Scan for the cell matching the given text and deliver its (X, Y) coordinate at center. 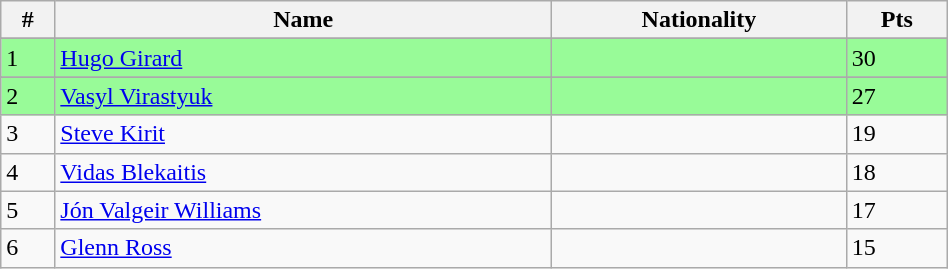
Name (304, 20)
Jón Valgeir Williams (304, 210)
5 (28, 210)
1 (28, 58)
4 (28, 172)
Nationality (700, 20)
3 (28, 134)
27 (896, 96)
Glenn Ross (304, 248)
17 (896, 210)
Vasyl Virastyuk (304, 96)
# (28, 20)
Steve Kirit (304, 134)
Vidas Blekaitis (304, 172)
15 (896, 248)
Pts (896, 20)
6 (28, 248)
30 (896, 58)
2 (28, 96)
19 (896, 134)
18 (896, 172)
Hugo Girard (304, 58)
